Return the (x, y) coordinate for the center point of the cell that contains the specified text.  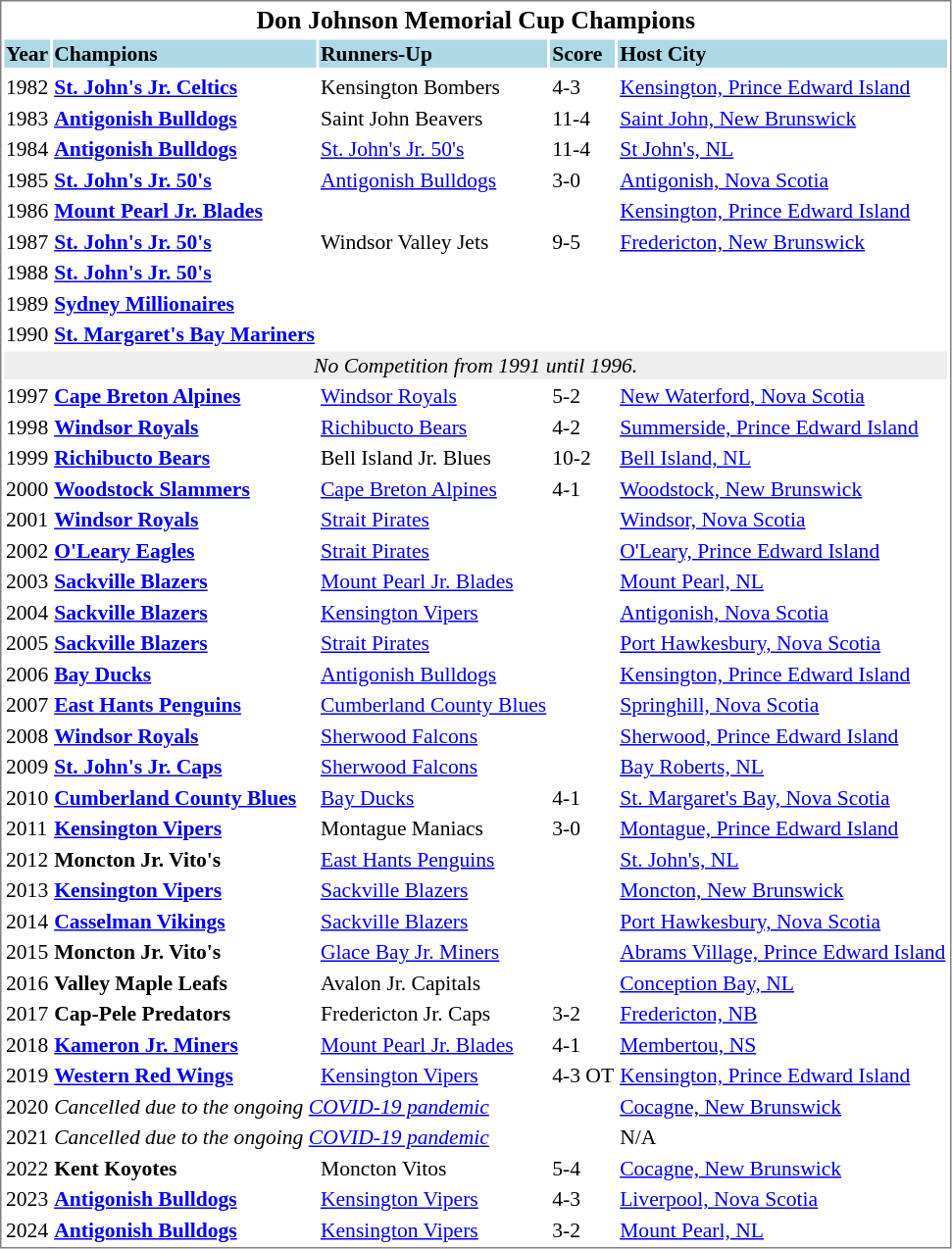
Springhill, Nova Scotia (782, 705)
O'Leary, Prince Edward Island (782, 551)
2000 (26, 488)
Moncton Vitos (433, 1169)
Host City (782, 53)
Bell Island, NL (782, 458)
2008 (26, 735)
2006 (26, 674)
2013 (26, 890)
10-2 (583, 458)
Conception Bay, NL (782, 982)
2024 (26, 1229)
Montague, Prince Edward Island (782, 828)
2017 (26, 1014)
2015 (26, 952)
Glace Bay Jr. Miners (433, 952)
Avalon Jr. Capitals (433, 982)
4-2 (583, 427)
Summerside, Prince Edward Island (782, 427)
Champions (184, 53)
1988 (26, 273)
St John's, NL (782, 149)
Sherwood, Prince Edward Island (782, 735)
2002 (26, 551)
No Competition from 1991 until 1996. (475, 365)
Saint John, New Brunswick (782, 118)
Fredericton Jr. Caps (433, 1014)
2012 (26, 859)
Kensington Bombers (433, 87)
St. John's, NL (782, 859)
1999 (26, 458)
Windsor, Nova Scotia (782, 520)
2001 (26, 520)
Liverpool, Nova Scotia (782, 1199)
2010 (26, 798)
1983 (26, 118)
Bay Roberts, NL (782, 767)
St. Margaret's Bay Mariners (184, 334)
5-4 (583, 1169)
2020 (26, 1106)
Sydney Millionaires (184, 304)
Score (583, 53)
2003 (26, 581)
2018 (26, 1045)
Bell Island Jr. Blues (433, 458)
New Waterford, Nova Scotia (782, 396)
2009 (26, 767)
Fredericton, NB (782, 1014)
1982 (26, 87)
1997 (26, 396)
St. Margaret's Bay, Nova Scotia (782, 798)
Year (26, 53)
1985 (26, 180)
Woodstock Slammers (184, 488)
St. John's Jr. Celtics (184, 87)
Saint John Beavers (433, 118)
5-2 (583, 396)
2022 (26, 1169)
Membertou, NS (782, 1045)
9-5 (583, 241)
2021 (26, 1137)
Woodstock, New Brunswick (782, 488)
Windsor Valley Jets (433, 241)
2007 (26, 705)
N/A (782, 1137)
Casselman Vikings (184, 922)
2004 (26, 612)
Valley Maple Leafs (184, 982)
2014 (26, 922)
Montague Maniacs (433, 828)
1998 (26, 427)
1989 (26, 304)
1986 (26, 211)
Kameron Jr. Miners (184, 1045)
Fredericton, New Brunswick (782, 241)
2011 (26, 828)
1987 (26, 241)
Moncton, New Brunswick (782, 890)
Abrams Village, Prince Edward Island (782, 952)
2023 (26, 1199)
Cap-Pele Predators (184, 1014)
2019 (26, 1075)
4-3 OT (583, 1075)
O'Leary Eagles (184, 551)
Kent Koyotes (184, 1169)
1984 (26, 149)
Western Red Wings (184, 1075)
Runners-Up (433, 53)
2016 (26, 982)
Don Johnson Memorial Cup Champions (475, 20)
1990 (26, 334)
St. John's Jr. Caps (184, 767)
2005 (26, 643)
